Identify which cell holds the provided text, then report its [x, y] central coordinate. 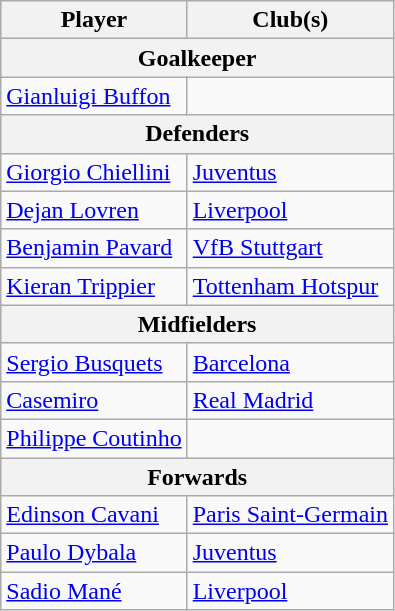
Kieran Trippier [94, 286]
Real Madrid [290, 400]
Goalkeeper [198, 58]
Dejan Lovren [94, 210]
Benjamin Pavard [94, 248]
Gianluigi Buffon [94, 96]
Tottenham Hotspur [290, 286]
Club(s) [290, 20]
Edinson Cavani [94, 515]
Barcelona [290, 362]
Sergio Busquets [94, 362]
VfB Stuttgart [290, 248]
Sadio Mané [94, 591]
Paulo Dybala [94, 553]
Forwards [198, 477]
Midfielders [198, 324]
Giorgio Chiellini [94, 172]
Casemiro [94, 400]
Paris Saint-Germain [290, 515]
Defenders [198, 134]
Philippe Coutinho [94, 438]
Player [94, 20]
